Provide the [X, Y] coordinate of the cell's center where the given text is located.  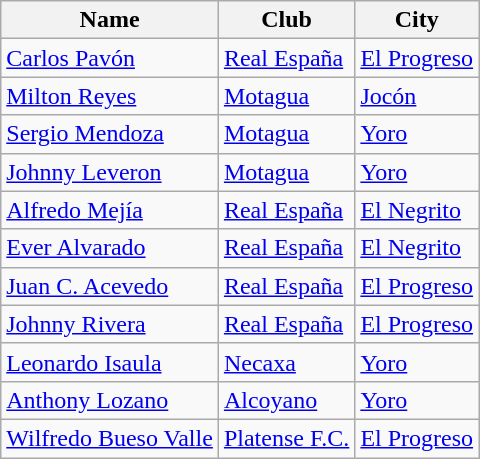
Ever Alvarado [110, 248]
Johnny Leveron [110, 172]
Wilfredo Bueso Valle [110, 438]
Platense F.C. [286, 438]
Name [110, 20]
Club [286, 20]
Leonardo Isaula [110, 362]
Carlos Pavón [110, 58]
Alfredo Mejía [110, 210]
Alcoyano [286, 400]
Johnny Rivera [110, 324]
Anthony Lozano [110, 400]
Milton Reyes [110, 96]
Juan C. Acevedo [110, 286]
Jocón [417, 96]
City [417, 20]
Sergio Mendoza [110, 134]
Necaxa [286, 362]
